Find where the given text appears and provide that cell's center as (x, y) coordinate. 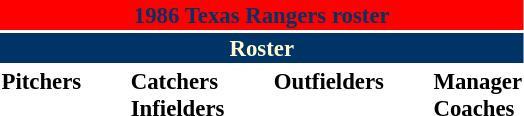
Roster (262, 48)
1986 Texas Rangers roster (262, 15)
